Identify which cell holds the provided text, then report its (x, y) central coordinate. 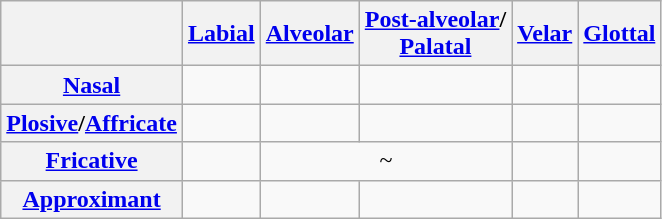
Labial (221, 34)
Fricative (92, 161)
Post-alveolar/Palatal (435, 34)
Velar (545, 34)
Plosive/Affricate (92, 123)
~ (386, 161)
Nasal (92, 85)
Approximant (92, 199)
Alveolar (310, 34)
Glottal (620, 34)
